Output the (x, y) coordinate of the center of the cell containing the given text.  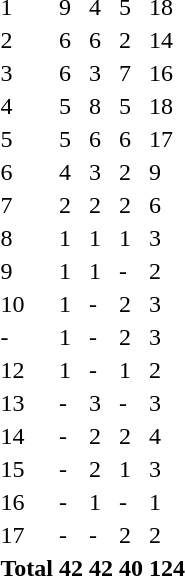
4 (70, 172)
7 (130, 73)
8 (100, 106)
